Search for the cell housing the specified text and yield its [x, y] center coordinate. 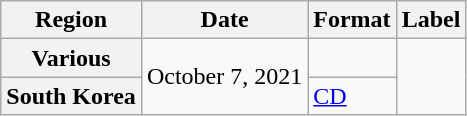
Various [72, 58]
CD [352, 96]
Format [352, 20]
Region [72, 20]
South Korea [72, 96]
Label [431, 20]
October 7, 2021 [224, 77]
Date [224, 20]
